For the text-containing cell, return its midpoint in (X, Y) coordinate format. 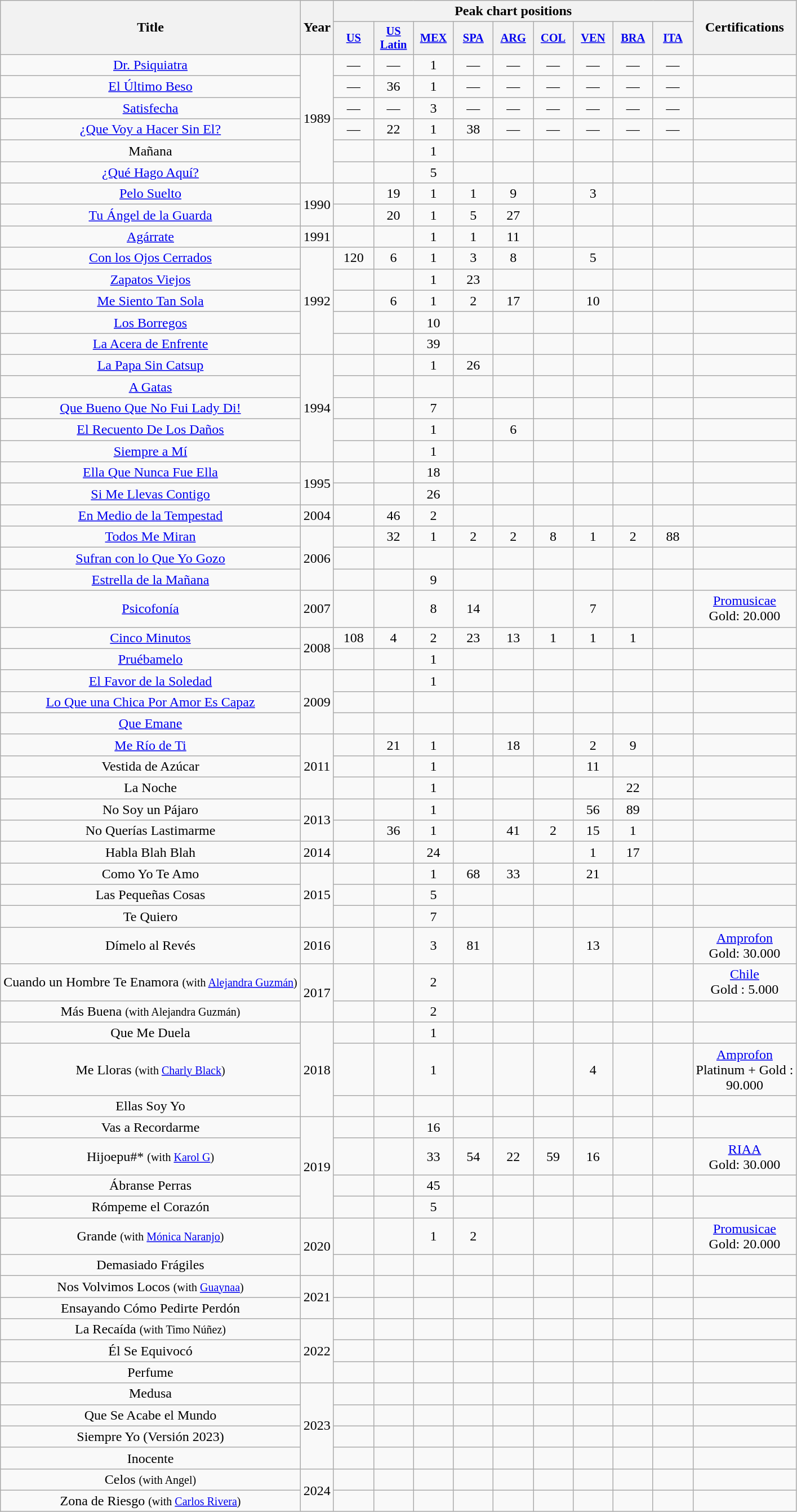
SPA (473, 38)
Nos Volvimos Locos (with Guaynaa) (151, 1287)
AmprofonGold: 30.000 (745, 945)
15 (593, 831)
2015 (317, 895)
Me Lloras (with Charly Black) (151, 1069)
89 (633, 810)
1989 (317, 118)
24 (434, 852)
Que Me Duela (151, 1033)
2023 (317, 1426)
No Soy un Pájaro (151, 810)
1994 (317, 408)
27 (514, 215)
¿Que Voy a Hacer Sin El? (151, 130)
Agárrate (151, 237)
2011 (317, 766)
El Favor de la Soledad (151, 681)
14 (473, 608)
19 (393, 194)
2006 (317, 558)
Tu Ángel de la Guarda (151, 215)
Me Río de Ti (151, 745)
Que Emane (151, 723)
Pelo Suelto (151, 194)
2019 (317, 1167)
ARG (514, 38)
41 (514, 831)
120 (354, 258)
Ábranse Perras (151, 1185)
Vestida de Azúcar (151, 766)
2020 (317, 1247)
20 (393, 215)
Medusa (151, 1394)
Las Pequeñas Cosas (151, 895)
2008 (317, 648)
38 (473, 130)
Ella Que Nunca Fue Ella (151, 473)
ChileGold : 5.000 (745, 982)
Siempre a Mí (151, 451)
54 (473, 1156)
Te Quiero (151, 917)
Si Me Llevas Contigo (151, 494)
RIAAGold: 30.000 (745, 1156)
Inocente (151, 1458)
2013 (317, 820)
Perfume (151, 1372)
1991 (317, 237)
Vas a Recordarme (151, 1127)
Satisfecha (151, 108)
Mañana (151, 151)
Como Yo Te Amo (151, 874)
Ellas Soy Yo (151, 1106)
USLatin (393, 38)
2014 (317, 852)
AmprofonPlatinum + Gold :90.000 (745, 1069)
2004 (317, 515)
68 (473, 874)
Él Se Equivocó (151, 1351)
Más Buena (with Alejandra Guzmán) (151, 1011)
108 (354, 638)
Con los Ojos Cerrados (151, 258)
2021 (317, 1297)
Ensayando Cómo Pedirte Perdón (151, 1308)
56 (593, 810)
Sufran con lo Que Yo Gozo (151, 558)
La Noche (151, 788)
88 (673, 537)
Zona de Riesgo (with Carlos Rivera) (151, 1501)
A Gatas (151, 386)
Title (151, 28)
Cinco Minutos (151, 638)
Que Bueno Que No Fui Lady Di! (151, 408)
Todos Me Miran (151, 537)
2024 (317, 1490)
La Acera de Enfrente (151, 344)
Demasiado Frágiles (151, 1265)
Certifications (745, 28)
39 (434, 344)
COL (553, 38)
2017 (317, 993)
46 (393, 515)
Cuando un Hombre Te Enamora (with Alejandra Guzmán) (151, 982)
2018 (317, 1069)
En Medio de la Tempestad (151, 515)
¿Qué Hago Aquí? (151, 172)
1990 (317, 204)
Peak chart positions (513, 11)
2009 (317, 702)
Siempre Yo (Versión 2023) (151, 1437)
Lo Que una Chica Por Amor Es Capaz (151, 702)
Dímelo al Revés (151, 945)
Pruébamelo (151, 659)
81 (473, 945)
US (354, 38)
45 (434, 1185)
ITA (673, 38)
Psicofonía (151, 608)
Rómpeme el Corazón (151, 1207)
Estrella de la Mañana (151, 580)
Habla Blah Blah (151, 852)
2022 (317, 1351)
Year (317, 28)
Que Se Acabe el Mundo (151, 1415)
Grande (with Mónica Naranjo) (151, 1236)
2016 (317, 945)
La Papa Sin Catsup (151, 365)
Me Siento Tan Sola (151, 301)
No Querías Lastimarme (151, 831)
VEN (593, 38)
59 (553, 1156)
El Recuento De Los Daños (151, 430)
BRA (633, 38)
MEX (434, 38)
Hijoepu#* (with Karol G) (151, 1156)
1992 (317, 301)
Zapatos Viejos (151, 279)
El Último Beso (151, 87)
Los Borregos (151, 322)
2007 (317, 608)
1995 (317, 483)
32 (393, 537)
Celos (with Angel) (151, 1479)
Dr. Psiquiatra (151, 65)
La Recaída (with Timo Núñez) (151, 1329)
